Return [X, Y] of the center of cell containing provided text 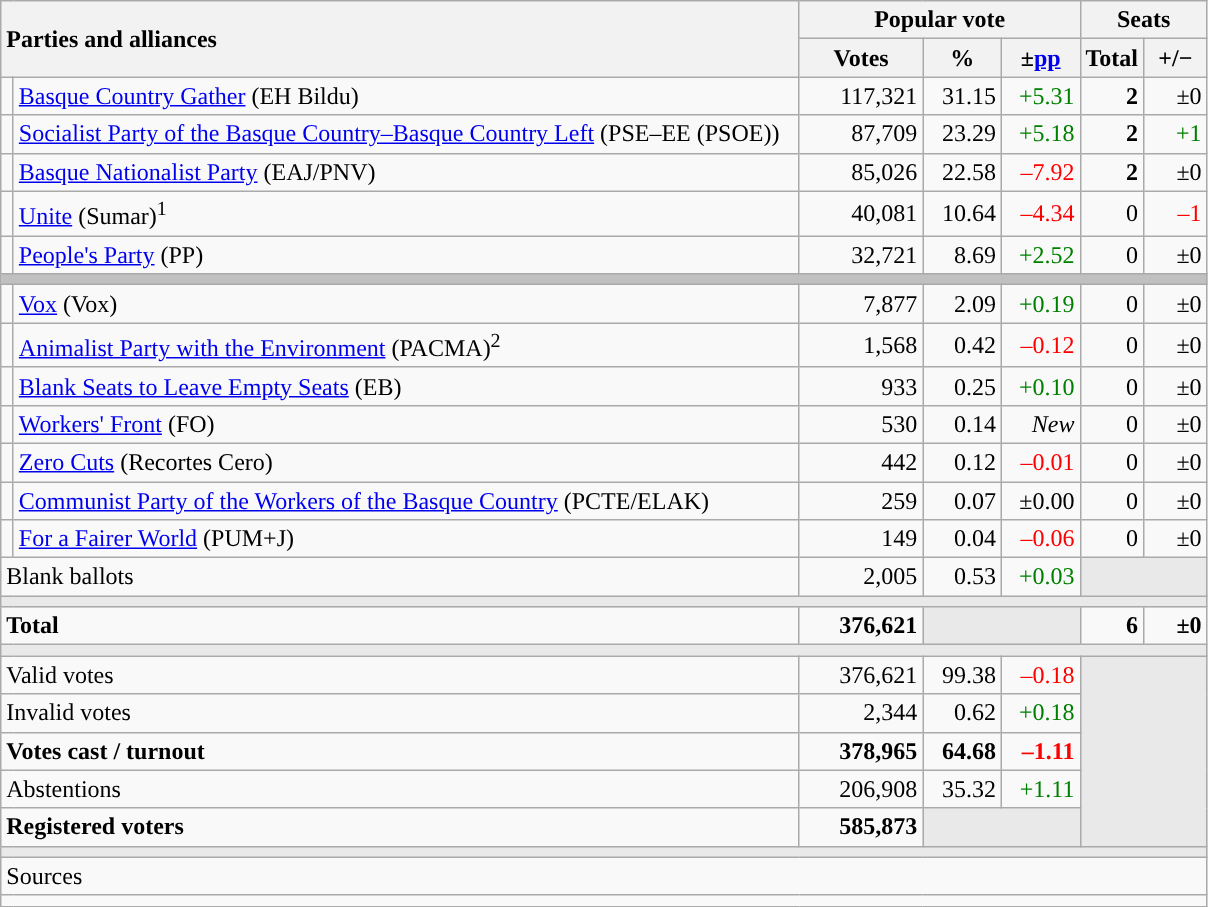
Popular vote [940, 20]
Blank ballots [400, 577]
0.42 [962, 346]
Registered voters [400, 827]
0.12 [962, 462]
Abstentions [400, 789]
+5.18 [1040, 134]
Animalist Party with the Environment (PACMA)2 [406, 346]
For a Fairer World (PUM+J) [406, 539]
0.25 [962, 386]
–0.12 [1040, 346]
8.69 [962, 255]
Workers' Front (FO) [406, 424]
2,344 [861, 713]
117,321 [861, 96]
149 [861, 539]
+/− [1176, 58]
+0.10 [1040, 386]
0.07 [962, 501]
±0.00 [1040, 501]
2.09 [962, 304]
6 [1112, 626]
Parties and alliances [400, 39]
+1 [1176, 134]
Communist Party of the Workers of the Basque Country (PCTE/ELAK) [406, 501]
40,081 [861, 214]
% [962, 58]
+5.31 [1040, 96]
0.14 [962, 424]
87,709 [861, 134]
7,877 [861, 304]
People's Party (PP) [406, 255]
933 [861, 386]
+1.11 [1040, 789]
0.62 [962, 713]
35.32 [962, 789]
1,568 [861, 346]
99.38 [962, 675]
Blank Seats to Leave Empty Seats (EB) [406, 386]
32,721 [861, 255]
+0.18 [1040, 713]
0.53 [962, 577]
Unite (Sumar)1 [406, 214]
–0.06 [1040, 539]
Valid votes [400, 675]
±pp [1040, 58]
31.15 [962, 96]
+2.52 [1040, 255]
Votes [861, 58]
378,965 [861, 751]
0.04 [962, 539]
Socialist Party of the Basque Country–Basque Country Left (PSE–EE (PSOE)) [406, 134]
10.64 [962, 214]
85,026 [861, 172]
259 [861, 501]
Seats [1144, 20]
Basque Country Gather (EH Bildu) [406, 96]
530 [861, 424]
–1.11 [1040, 751]
64.68 [962, 751]
22.58 [962, 172]
–0.18 [1040, 675]
New [1040, 424]
Invalid votes [400, 713]
–4.34 [1040, 214]
+0.03 [1040, 577]
+0.19 [1040, 304]
–1 [1176, 214]
442 [861, 462]
Basque Nationalist Party (EAJ/PNV) [406, 172]
Zero Cuts (Recortes Cero) [406, 462]
Votes cast / turnout [400, 751]
–7.92 [1040, 172]
–0.01 [1040, 462]
23.29 [962, 134]
Vox (Vox) [406, 304]
Sources [604, 876]
206,908 [861, 789]
585,873 [861, 827]
2,005 [861, 577]
